Detect which cell encompasses the target text, then output its [X, Y] center coordinate. 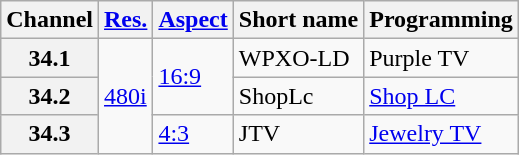
Programming [442, 20]
480i [126, 96]
Short name [298, 20]
4:3 [193, 134]
Channel [50, 20]
ShopLc [298, 96]
JTV [298, 134]
34.1 [50, 58]
Shop LC [442, 96]
Jewelry TV [442, 134]
Res. [126, 20]
WPXO-LD [298, 58]
Aspect [193, 20]
34.3 [50, 134]
16:9 [193, 77]
Purple TV [442, 58]
34.2 [50, 96]
